Search for the cell housing the specified text and yield its (X, Y) center coordinate. 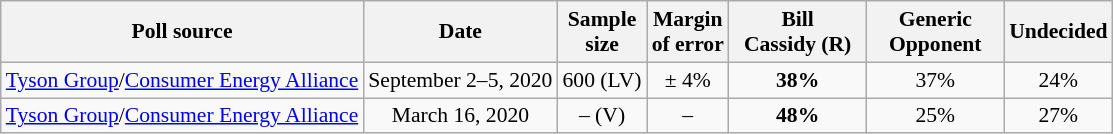
600 (LV) (602, 80)
Samplesize (602, 32)
27% (1058, 116)
± 4% (688, 80)
38% (798, 80)
Marginof error (688, 32)
March 16, 2020 (460, 116)
GenericOpponent (935, 32)
25% (935, 116)
– (V) (602, 116)
37% (935, 80)
Poll source (182, 32)
Undecided (1058, 32)
48% (798, 116)
BillCassidy (R) (798, 32)
24% (1058, 80)
September 2–5, 2020 (460, 80)
– (688, 116)
Date (460, 32)
